Search for the cell housing the specified text and yield its [x, y] center coordinate. 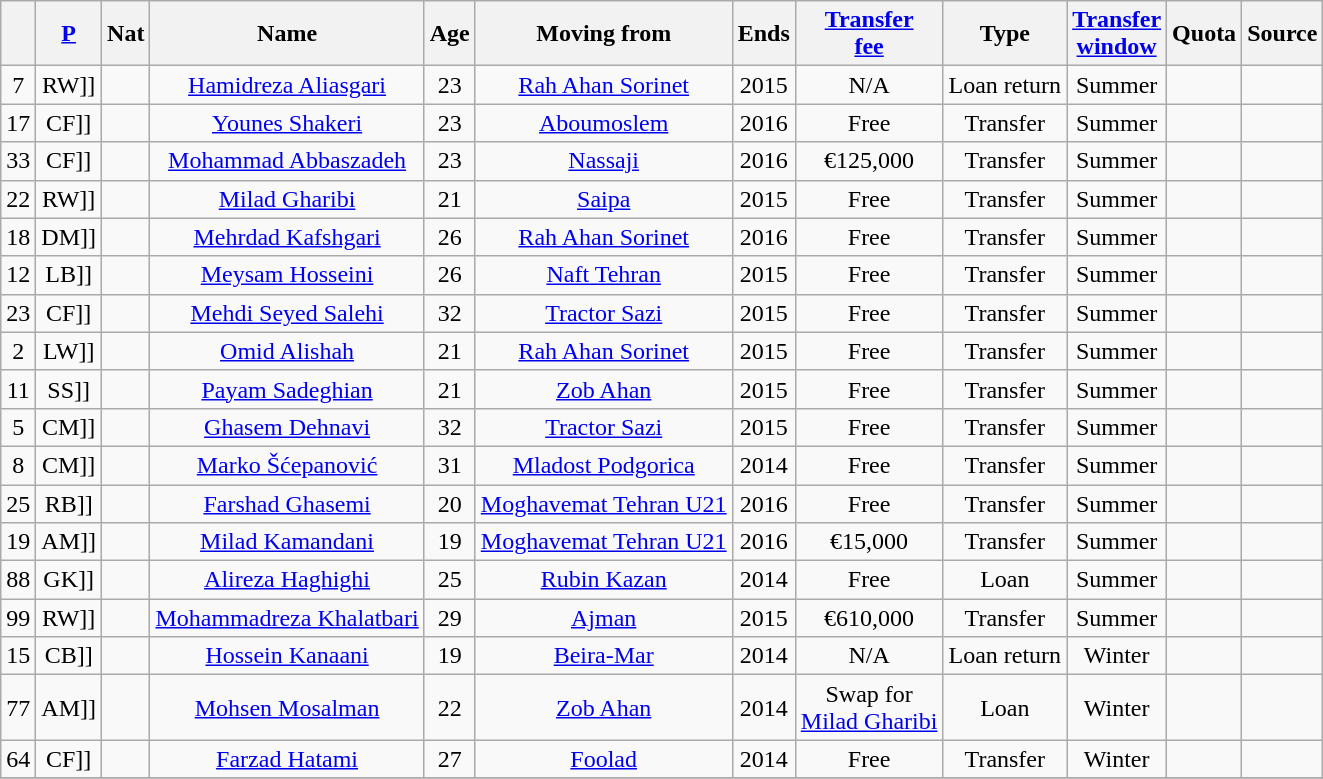
33 [18, 161]
Marko Šćepanović [287, 465]
Swap forMilad Gharibi [869, 708]
Meysam Hosseini [287, 275]
77 [18, 708]
Saipa [604, 199]
Mladost Podgorica [604, 465]
Younes Shakeri [287, 123]
31 [450, 465]
99 [18, 618]
LB]] [69, 275]
Type [1005, 34]
64 [18, 759]
5 [18, 427]
17 [18, 123]
LW]] [69, 351]
P [69, 34]
2 [18, 351]
8 [18, 465]
Omid Alishah [287, 351]
Payam Sadeghian [287, 389]
Age [450, 34]
Source [1282, 34]
€15,000 [869, 542]
Transferfee [869, 34]
Nassaji [604, 161]
DM]] [69, 237]
Ghasem Dehnavi [287, 427]
Ends [764, 34]
€610,000 [869, 618]
Mehdi Seyed Salehi [287, 313]
Hamidreza Aliasgari [287, 85]
7 [18, 85]
€125,000 [869, 161]
Farzad Hatami [287, 759]
CB]] [69, 656]
Milad Gharibi [287, 199]
Name [287, 34]
SS]] [69, 389]
Mehrdad Kafshgari [287, 237]
Rubin Kazan [604, 580]
15 [18, 656]
12 [18, 275]
GK]] [69, 580]
Quota [1204, 34]
Foolad [604, 759]
Farshad Ghasemi [287, 503]
RB]] [69, 503]
Milad Kamandani [287, 542]
Transferwindow [1117, 34]
27 [450, 759]
Beira-Mar [604, 656]
Mohsen Mosalman [287, 708]
Mohammadreza Khalatbari [287, 618]
11 [18, 389]
Aboumoslem [604, 123]
Mohammad Abbaszadeh [287, 161]
18 [18, 237]
Moving from [604, 34]
29 [450, 618]
Ajman [604, 618]
Alireza Haghighi [287, 580]
Naft Tehran [604, 275]
88 [18, 580]
Nat [126, 34]
Hossein Kanaani [287, 656]
20 [450, 503]
